Identify which cell holds the provided text, then report its [X, Y] central coordinate. 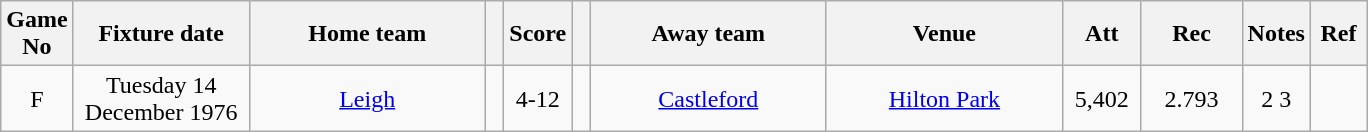
5,402 [1102, 98]
Att [1102, 34]
F [37, 98]
Ref [1338, 34]
Notes [1276, 34]
2 3 [1276, 98]
4-12 [538, 98]
Castleford [708, 98]
Home team [367, 34]
Away team [708, 34]
Score [538, 34]
Tuesday 14 December 1976 [161, 98]
Fixture date [161, 34]
2.793 [1192, 98]
Venue [944, 34]
Rec [1192, 34]
Leigh [367, 98]
Game No [37, 34]
Hilton Park [944, 98]
